Pinpoint the cell where the given text exists, returning its [x, y] midpoint coordinate. 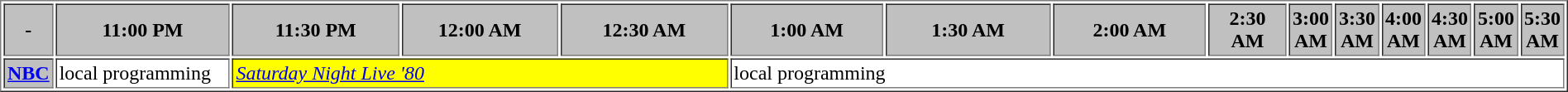
11:00 PM [142, 30]
2:00 AM [1130, 30]
1:00 AM [807, 30]
3:30 AM [1356, 30]
5:00 AM [1495, 30]
4:30 AM [1449, 30]
Saturday Night Live '80 [480, 73]
- [28, 30]
NBC [28, 73]
12:30 AM [644, 30]
2:30 AM [1248, 30]
11:30 PM [316, 30]
5:30 AM [1542, 30]
1:30 AM [968, 30]
4:00 AM [1403, 30]
12:00 AM [480, 30]
3:00 AM [1310, 30]
